Extract the (x, y) coordinate from the center of the cell holding the provided text.  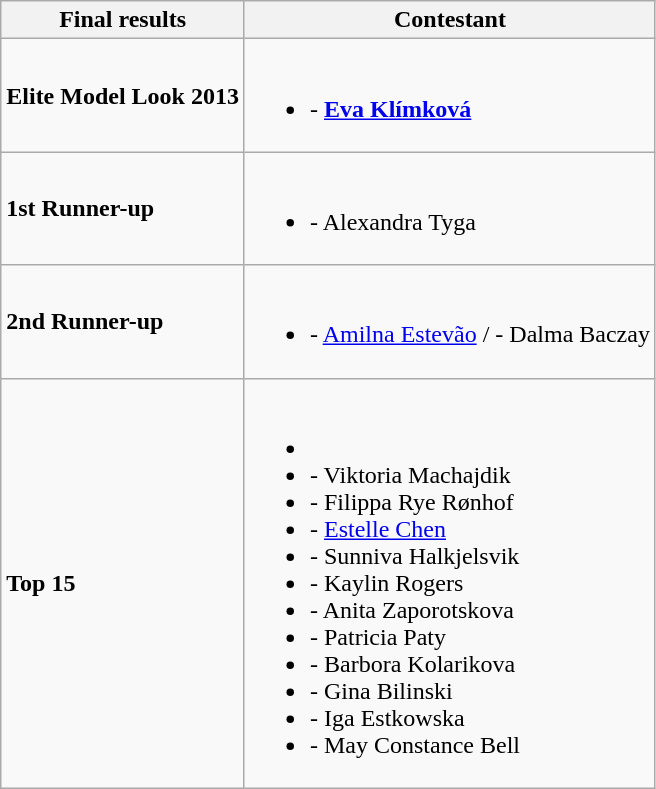
Final results (123, 20)
- Eva Klímková (450, 96)
2nd Runner-up (123, 322)
- Amilna Estevão / - Dalma Baczay (450, 322)
1st Runner-up (123, 208)
Contestant (450, 20)
Elite Model Look 2013 (123, 96)
- Alexandra Tyga (450, 208)
Top 15 (123, 583)
